Find where the given text appears and provide that cell's center as [X, Y] coordinate. 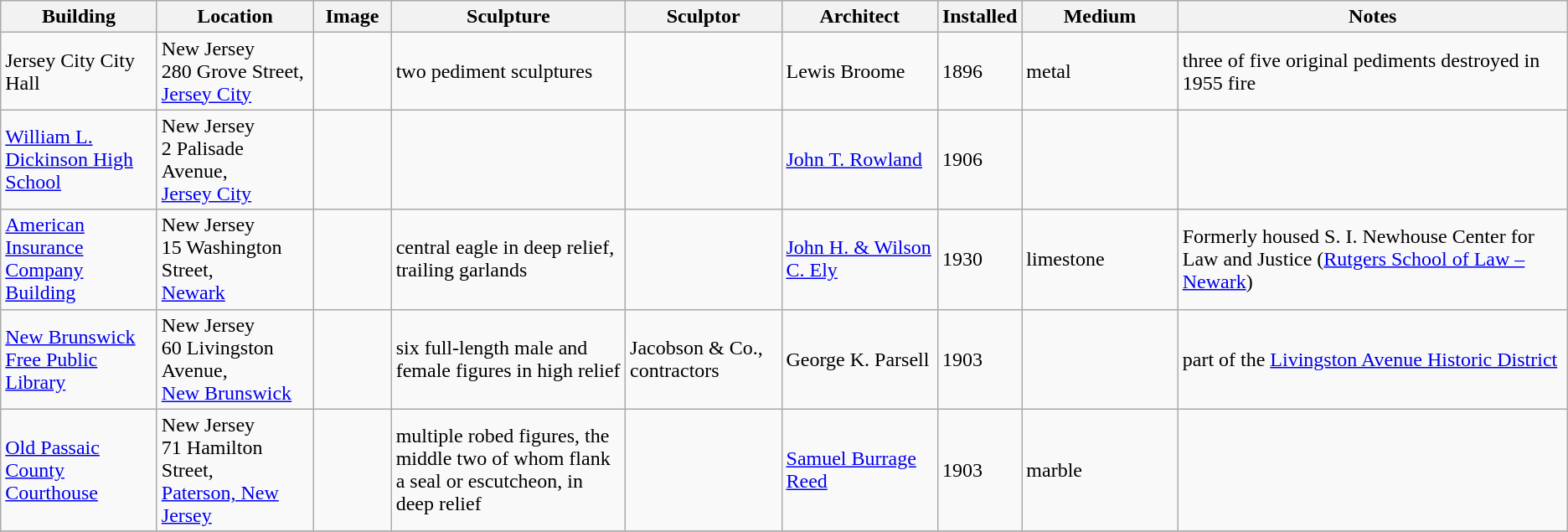
New Jersey15 Washington Street,Newark [235, 260]
Notes [1372, 17]
New Jersey71 Hamilton Street,Paterson, New Jersey [235, 470]
central eagle in deep relief, trailing garlands [508, 260]
Jersey City City Hall [79, 71]
Installed [979, 17]
Sculpture [508, 17]
Location [235, 17]
Old Passaic County Courthouse [79, 470]
two pediment sculptures [508, 71]
New Jersey60 Livingston Avenue,New Brunswick [235, 359]
1906 [979, 159]
George K. Parsell [859, 359]
1896 [979, 71]
New Jersey280 Grove Street,Jersey City [235, 71]
New Brunswick Free Public Library [79, 359]
William L. Dickinson High School [79, 159]
Building [79, 17]
Architect [859, 17]
six full-length male and female figures in high relief [508, 359]
three of five original pediments destroyed in 1955 fire [1372, 71]
1930 [979, 260]
New Jersey2 Palisade Avenue,Jersey City [235, 159]
John H. & Wilson C. Ely [859, 260]
part of the Livingston Avenue Historic District [1372, 359]
Samuel Burrage Reed [859, 470]
Image [352, 17]
limestone [1100, 260]
marble [1100, 470]
John T. Rowland [859, 159]
Sculptor [704, 17]
Lewis Broome [859, 71]
Jacobson & Co., contractors [704, 359]
Formerly housed S. I. Newhouse Center for Law and Justice (Rutgers School of Law – Newark) [1372, 260]
multiple robed figures, the middle two of whom flank a seal or escutcheon, in deep relief [508, 470]
metal [1100, 71]
Medium [1100, 17]
American Insurance Company Building [79, 260]
